Return the (x, y) coordinate for the center point of the cell that contains the specified text.  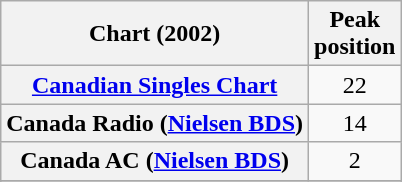
Chart (2002) (155, 34)
Canada AC (Nielsen BDS) (155, 161)
Canadian Singles Chart (155, 85)
Canada Radio (Nielsen BDS) (155, 123)
14 (355, 123)
2 (355, 161)
22 (355, 85)
Peakposition (355, 34)
